From the cell containing the given text, extract its center point as (x, y) coordinate. 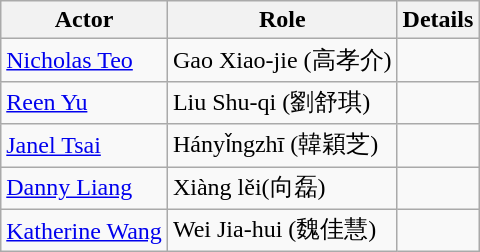
Janel Tsai (84, 146)
Role (282, 20)
Xiàng lěi(向磊) (282, 188)
Nicholas Teo (84, 60)
Danny Liang (84, 188)
Wei Jia-hui (魏佳慧) (282, 230)
Katherine Wang (84, 230)
Actor (84, 20)
Gao Xiao-jie (高孝介) (282, 60)
Details (438, 20)
Reen Yu (84, 102)
Hányǐngzhī (韓穎芝) (282, 146)
Liu Shu-qi (劉舒琪) (282, 102)
